Search for the cell housing the specified text and yield its (x, y) center coordinate. 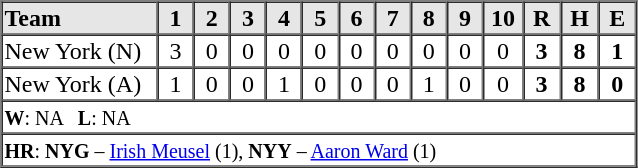
6 (356, 18)
10 (503, 18)
4 (284, 18)
7 (393, 18)
R (542, 18)
9 (465, 18)
New York (A) (80, 84)
E (618, 18)
W: NA L: NA (319, 116)
5 (320, 18)
H (579, 18)
New York (N) (80, 50)
HR: NYG – Irish Meusel (1), NYY – Aaron Ward (1) (319, 150)
Team (80, 18)
2 (212, 18)
